Provide the [X, Y] coordinate of the cell's center where the given text is located.  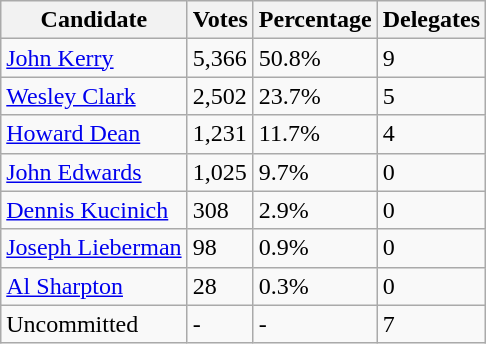
28 [220, 286]
11.7% [315, 134]
Al Sharpton [94, 286]
John Kerry [94, 58]
Joseph Lieberman [94, 248]
308 [220, 210]
9.7% [315, 172]
Delegates [431, 20]
50.8% [315, 58]
Dennis Kucinich [94, 210]
1,025 [220, 172]
5,366 [220, 58]
John Edwards [94, 172]
0.9% [315, 248]
5 [431, 96]
0.3% [315, 286]
Votes [220, 20]
9 [431, 58]
4 [431, 134]
Percentage [315, 20]
Uncommitted [94, 324]
Candidate [94, 20]
1,231 [220, 134]
23.7% [315, 96]
2,502 [220, 96]
98 [220, 248]
7 [431, 324]
Wesley Clark [94, 96]
Howard Dean [94, 134]
2.9% [315, 210]
